Detect which cell encompasses the target text, then output its (x, y) center coordinate. 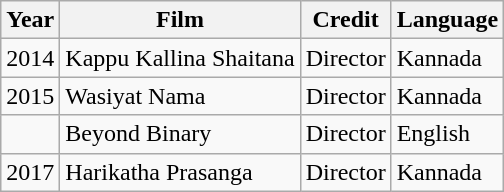
2015 (30, 96)
Beyond Binary (180, 134)
English (447, 134)
Credit (346, 20)
Film (180, 20)
Wasiyat Nama (180, 96)
2017 (30, 172)
Kappu Kallina Shaitana (180, 58)
Language (447, 20)
Harikatha Prasanga (180, 172)
2014 (30, 58)
Year (30, 20)
